For the text-containing cell, return its midpoint in [x, y] coordinate format. 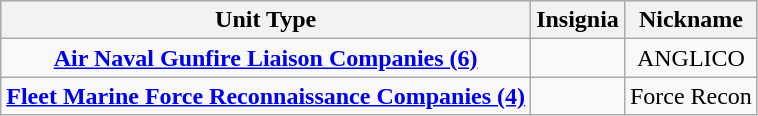
Force Recon [690, 96]
Fleet Marine Force Reconnaissance Companies (4) [266, 96]
ANGLICO [690, 58]
Insignia [578, 20]
Nickname [690, 20]
Air Naval Gunfire Liaison Companies (6) [266, 58]
Unit Type [266, 20]
